Pinpoint the cell where the given text exists, returning its (X, Y) midpoint coordinate. 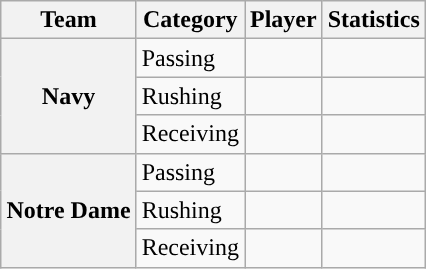
Player (283, 20)
Category (190, 20)
Statistics (374, 20)
Notre Dame (68, 210)
Navy (68, 96)
Team (68, 20)
